Find where the given text appears and provide that cell's center as (X, Y) coordinate. 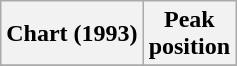
Peakposition (189, 34)
Chart (1993) (72, 34)
